Capture the cell that displays the provided text and extract its [X, Y] central coordinate. 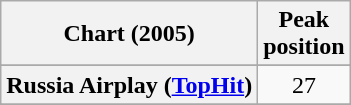
Peakposition [304, 34]
Chart (2005) [130, 34]
27 [304, 85]
Russia Airplay (TopHit) [130, 85]
